Return the [X, Y] coordinate for the center point of the cell that contains the specified text.  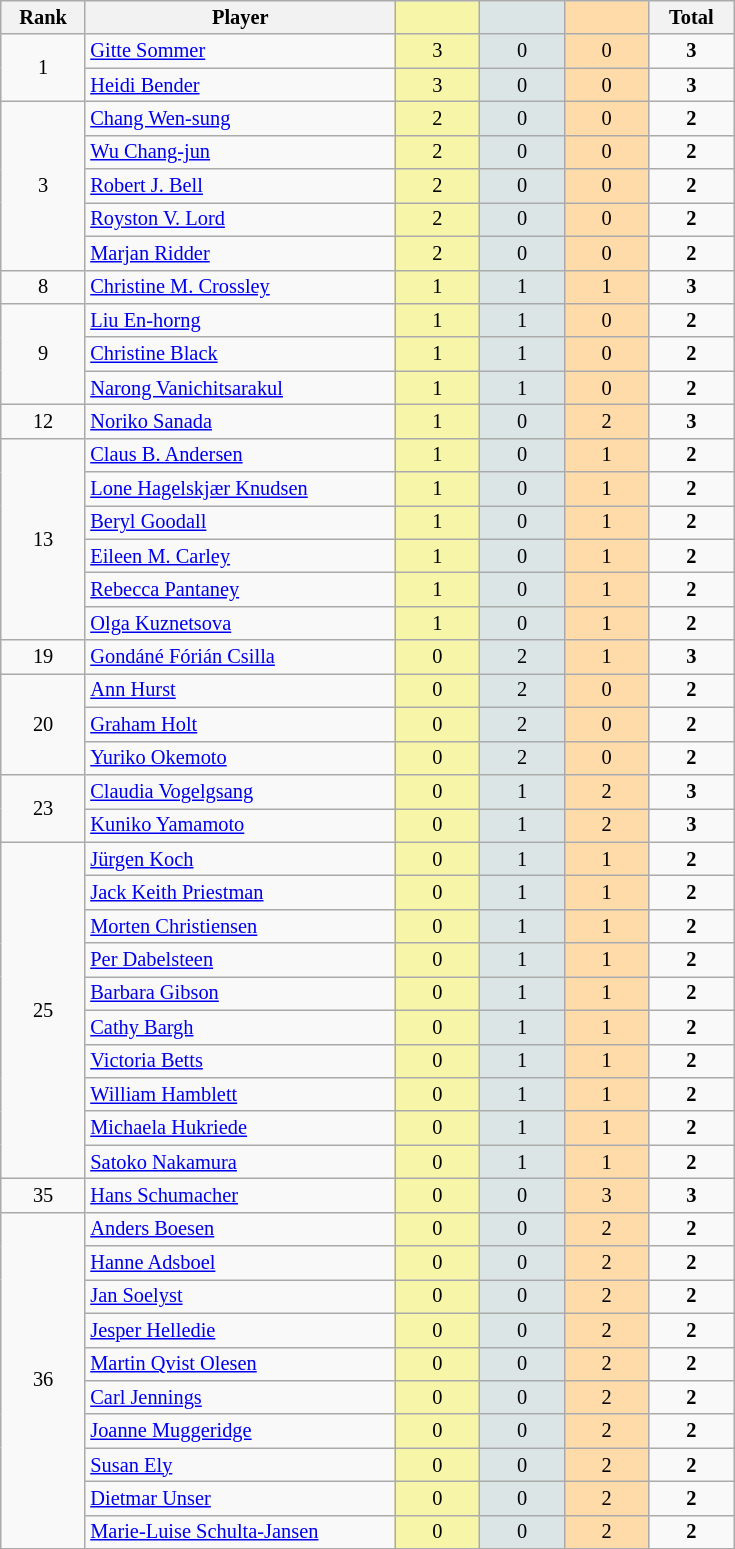
Morten Christiensen [240, 926]
Cathy Bargh [240, 1027]
Gondáné Fórián Csilla [240, 657]
23 [44, 808]
Gitte Sommer [240, 51]
Christine Black [240, 354]
19 [44, 657]
Hans Schumacher [240, 1195]
Marie-Luise Schulta-Jansen [240, 1532]
Beryl Goodall [240, 522]
20 [44, 724]
Carl Jennings [240, 1397]
Claus B. Andersen [240, 455]
36 [44, 1380]
Noriko Sanada [240, 421]
Heidi Bender [240, 85]
Wu Chang-jun [240, 152]
Rebecca Pantaney [240, 589]
25 [44, 1010]
Hanne Adsboel [240, 1263]
Jürgen Koch [240, 859]
Robert J. Bell [240, 186]
Jan Soelyst [240, 1296]
Dietmar Unser [240, 1498]
Jack Keith Priestman [240, 892]
Claudia Vogelgsang [240, 791]
Rank [44, 17]
Olga Kuznetsova [240, 623]
Martin Qvist Olesen [240, 1364]
Player [240, 17]
Chang Wen-sung [240, 118]
8 [44, 287]
Michaela Hukriede [240, 1128]
Yuriko Okemoto [240, 758]
9 [44, 354]
Jesper Helledie [240, 1330]
Victoria Betts [240, 1061]
Royston V. Lord [240, 219]
12 [44, 421]
Ann Hurst [240, 690]
Total [692, 17]
Graham Holt [240, 724]
Satoko Nakamura [240, 1162]
Marjan Ridder [240, 253]
Eileen M. Carley [240, 556]
William Hamblett [240, 1094]
Lone Hagelskjær Knudsen [240, 489]
Narong Vanichitsarakul [240, 388]
Anders Boesen [240, 1229]
35 [44, 1195]
Joanne Muggeridge [240, 1431]
Susan Ely [240, 1465]
Christine M. Crossley [240, 287]
Liu En-horng [240, 320]
Per Dabelsteen [240, 960]
Kuniko Yamamoto [240, 825]
Barbara Gibson [240, 993]
13 [44, 539]
